Capture the cell that displays the provided text and extract its (x, y) central coordinate. 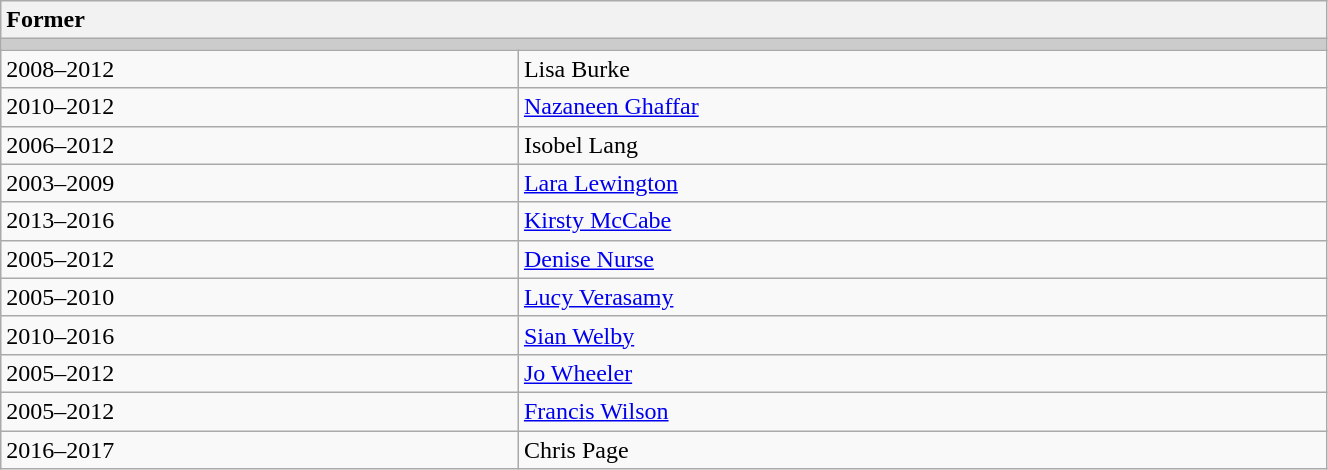
Lisa Burke (922, 69)
Chris Page (922, 449)
2010–2016 (260, 335)
2008–2012 (260, 69)
Lara Lewington (922, 183)
2013–2016 (260, 221)
2003–2009 (260, 183)
2006–2012 (260, 145)
Kirsty McCabe (922, 221)
Isobel Lang (922, 145)
Former (664, 20)
Denise Nurse (922, 259)
2016–2017 (260, 449)
Nazaneen Ghaffar (922, 107)
Lucy Verasamy (922, 297)
Jo Wheeler (922, 373)
Sian Welby (922, 335)
Francis Wilson (922, 411)
2005–2010 (260, 297)
2010–2012 (260, 107)
